Find where the given text appears and provide that cell's center as (X, Y) coordinate. 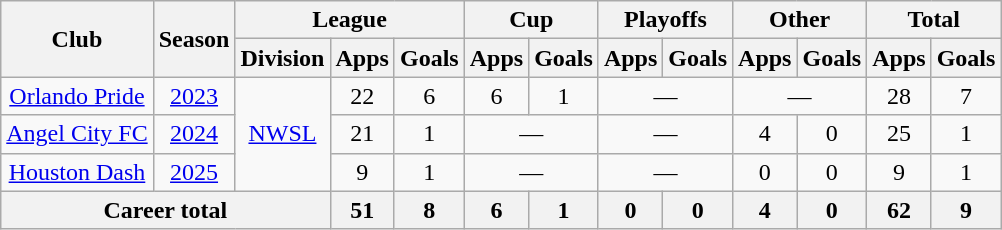
2025 (194, 172)
Total (934, 20)
Orlando Pride (77, 96)
League (350, 20)
Houston Dash (77, 172)
Division (282, 58)
Season (194, 39)
7 (966, 96)
Playoffs (665, 20)
Angel City FC (77, 134)
51 (362, 210)
8 (429, 210)
Other (800, 20)
Club (77, 39)
2023 (194, 96)
21 (362, 134)
Career total (166, 210)
25 (899, 134)
28 (899, 96)
2024 (194, 134)
22 (362, 96)
62 (899, 210)
NWSL (282, 134)
Cup (531, 20)
